From the cell containing the given text, extract its center point as (X, Y) coordinate. 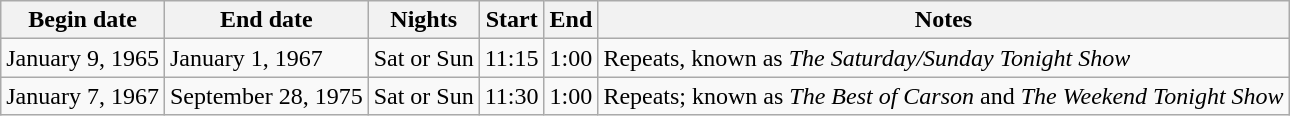
End (571, 20)
Notes (944, 20)
11:30 (512, 96)
January 9, 1965 (83, 58)
Nights (424, 20)
Repeats; known as The Best of Carson and The Weekend Tonight Show (944, 96)
January 7, 1967 (83, 96)
End date (266, 20)
Repeats, known as The Saturday/Sunday Tonight Show (944, 58)
September 28, 1975 (266, 96)
Begin date (83, 20)
January 1, 1967 (266, 58)
11:15 (512, 58)
Start (512, 20)
